Provide the [x, y] coordinate of the cell's center where the given text is located.  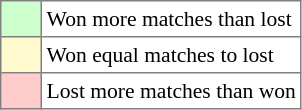
Won equal matches to lost [171, 55]
Lost more matches than won [171, 91]
Won more matches than lost [171, 19]
